Detect which cell encompasses the target text, then output its (X, Y) center coordinate. 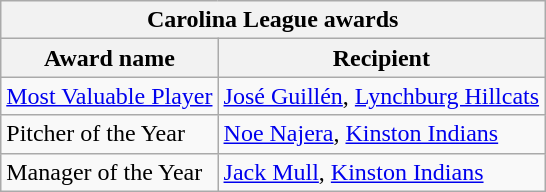
Manager of the Year (110, 172)
Most Valuable Player (110, 96)
Noe Najera, Kinston Indians (382, 134)
Carolina League awards (273, 20)
Recipient (382, 58)
Jack Mull, Kinston Indians (382, 172)
Pitcher of the Year (110, 134)
Award name (110, 58)
José Guillén, Lynchburg Hillcats (382, 96)
